Provide the (X, Y) coordinate of the cell's center where the given text is located.  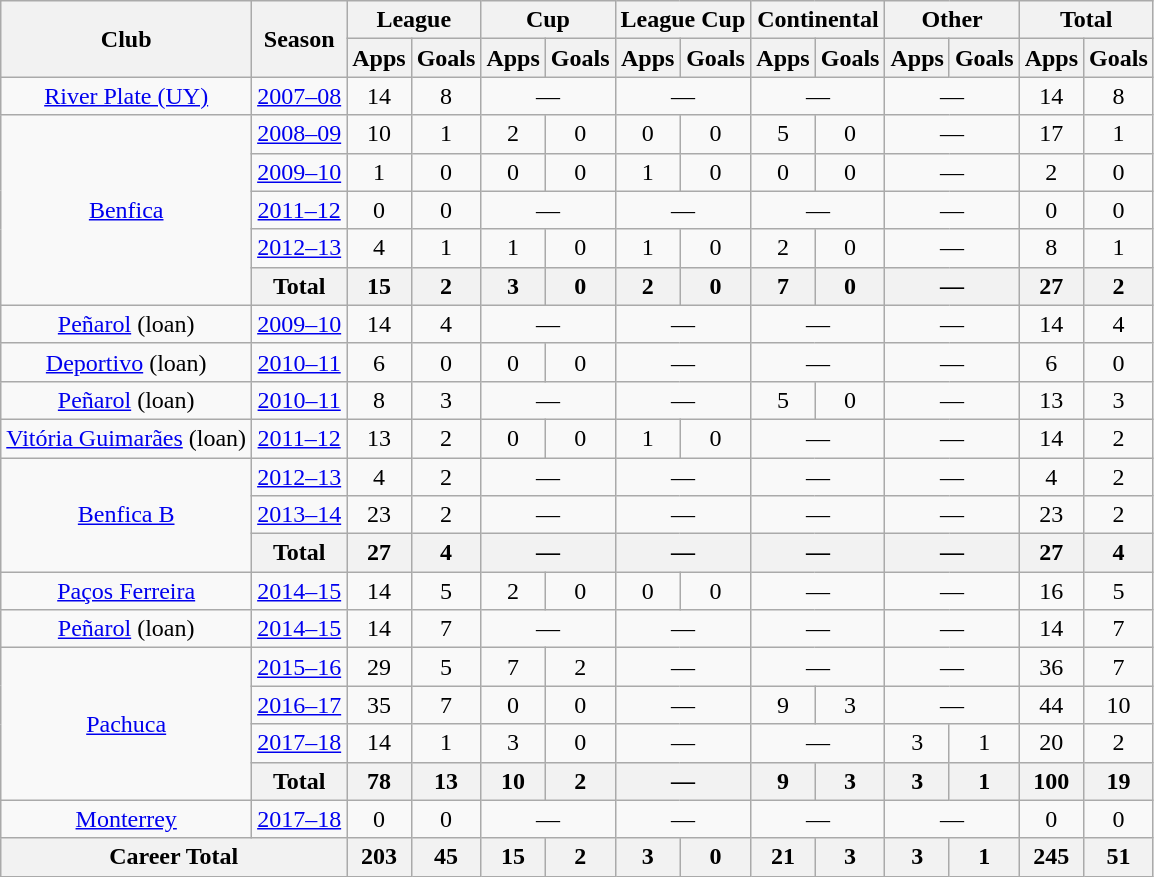
20 (1051, 743)
Benfica (126, 210)
2015–16 (300, 667)
2013–14 (300, 515)
Career Total (174, 857)
36 (1051, 667)
21 (783, 857)
Season (300, 39)
Paços Ferreira (126, 591)
100 (1051, 781)
45 (446, 857)
29 (379, 667)
Pachuca (126, 724)
Club (126, 39)
River Plate (UY) (126, 96)
Monterrey (126, 819)
2016–17 (300, 705)
35 (379, 705)
19 (1119, 781)
17 (1051, 134)
2008–09 (300, 134)
51 (1119, 857)
78 (379, 781)
Cup (548, 20)
League (414, 20)
2007–08 (300, 96)
16 (1051, 591)
League Cup (683, 20)
Continental (818, 20)
Deportivo (loan) (126, 362)
203 (379, 857)
Benfica B (126, 515)
Vitória Guimarães (loan) (126, 438)
44 (1051, 705)
245 (1051, 857)
Other (952, 20)
